Scan for the cell matching the given text and deliver its [x, y] coordinate at center. 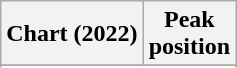
Chart (2022) [72, 34]
Peakposition [189, 34]
